From the cell containing the given text, extract its center point as [X, Y] coordinate. 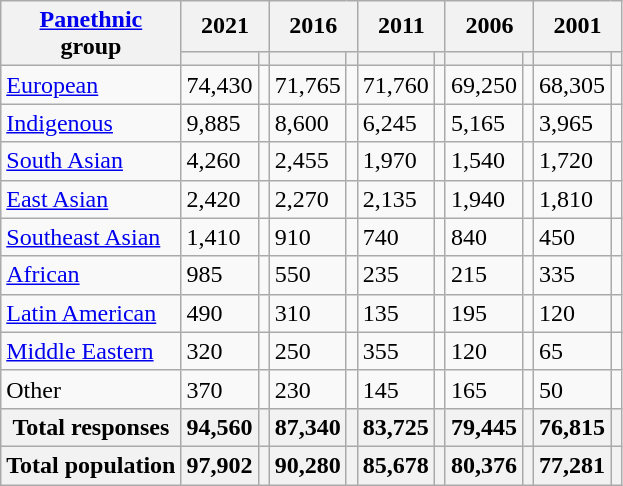
South Asian [91, 161]
840 [484, 237]
165 [484, 389]
83,725 [396, 427]
6,245 [396, 123]
1,810 [572, 199]
74,430 [220, 85]
450 [572, 237]
Indigenous [91, 123]
355 [396, 351]
320 [220, 351]
1,540 [484, 161]
1,720 [572, 161]
68,305 [572, 85]
2006 [489, 26]
Other [91, 389]
195 [484, 313]
215 [484, 275]
910 [308, 237]
1,410 [220, 237]
2,455 [308, 161]
1,970 [396, 161]
230 [308, 389]
77,281 [572, 465]
Middle Eastern [91, 351]
97,902 [220, 465]
African [91, 275]
3,965 [572, 123]
2001 [578, 26]
2021 [225, 26]
250 [308, 351]
370 [220, 389]
2,135 [396, 199]
135 [396, 313]
76,815 [572, 427]
8,600 [308, 123]
East Asian [91, 199]
65 [572, 351]
80,376 [484, 465]
4,260 [220, 161]
235 [396, 275]
69,250 [484, 85]
2011 [401, 26]
87,340 [308, 427]
1,940 [484, 199]
310 [308, 313]
Panethnicgroup [91, 34]
490 [220, 313]
50 [572, 389]
94,560 [220, 427]
71,765 [308, 85]
145 [396, 389]
European [91, 85]
335 [572, 275]
9,885 [220, 123]
740 [396, 237]
Southeast Asian [91, 237]
71,760 [396, 85]
Total population [91, 465]
90,280 [308, 465]
85,678 [396, 465]
2016 [313, 26]
79,445 [484, 427]
2,270 [308, 199]
Latin American [91, 313]
2,420 [220, 199]
985 [220, 275]
550 [308, 275]
5,165 [484, 123]
Total responses [91, 427]
